Output the [x, y] coordinate of the center of the cell containing the given text.  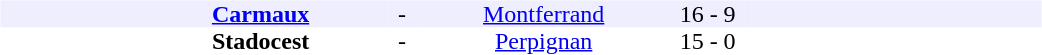
Montferrand [544, 14]
15 - 0 [707, 42]
16 - 9 [707, 14]
Stadocest [260, 42]
Perpignan [544, 42]
Carmaux [260, 14]
